Extract the (x, y) coordinate from the center of the cell holding the provided text.  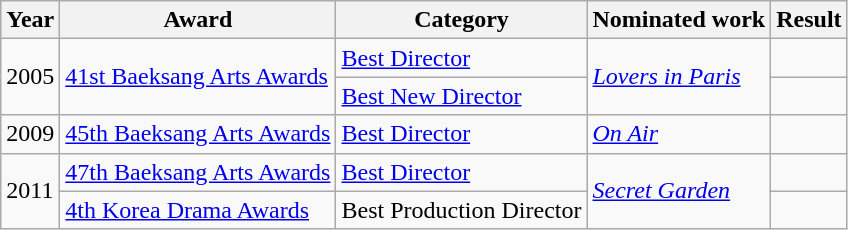
Award (198, 20)
2005 (30, 77)
41st Baeksang Arts Awards (198, 77)
On Air (679, 134)
Year (30, 20)
Result (809, 20)
Nominated work (679, 20)
Category (462, 20)
2009 (30, 134)
Best Production Director (462, 210)
4th Korea Drama Awards (198, 210)
47th Baeksang Arts Awards (198, 172)
Secret Garden (679, 191)
2011 (30, 191)
Best New Director (462, 96)
45th Baeksang Arts Awards (198, 134)
Lovers in Paris (679, 77)
